Find where the given text appears and provide that cell's center as (x, y) coordinate. 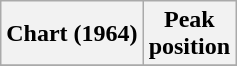
Chart (1964) (72, 34)
Peakposition (189, 34)
